Return [x, y] of the center of cell containing provided text 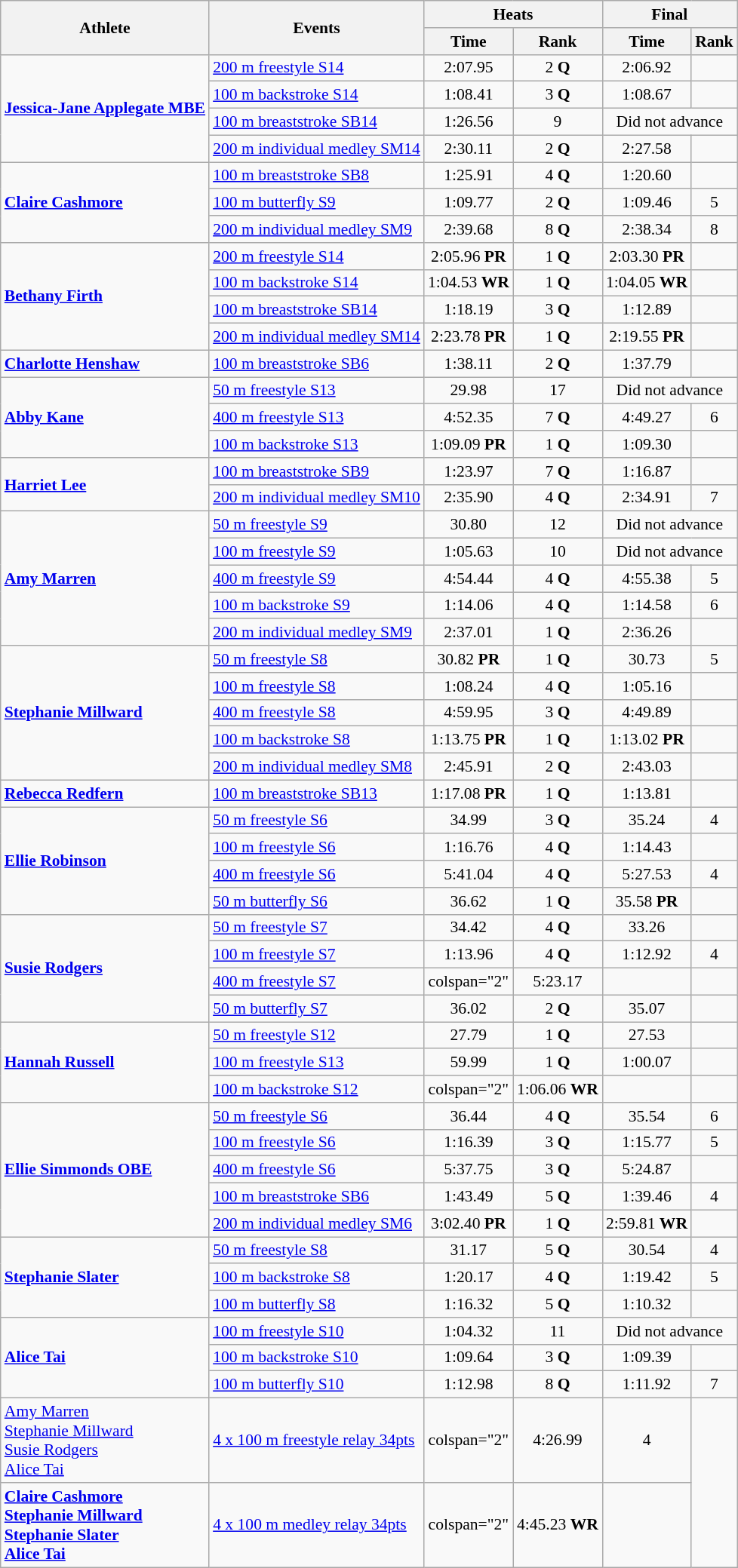
1:14.58 [647, 606]
36.62 [469, 901]
Amy Marren [105, 578]
100 m freestyle S13 [317, 1063]
1:43.49 [469, 1197]
33.26 [647, 928]
9 [558, 122]
1:09.39 [647, 1358]
2:06.92 [647, 68]
1:09.64 [469, 1358]
30.73 [647, 659]
1:08.41 [469, 95]
11 [558, 1331]
17 [558, 391]
1:16.87 [647, 471]
31.17 [469, 1250]
Hannah Russell [105, 1062]
1:05.16 [647, 686]
100 m breaststroke SB8 [317, 176]
4:49.89 [647, 713]
34.99 [469, 821]
4:52.35 [469, 418]
50 m freestyle S9 [317, 525]
2:03.30 PR [647, 256]
1:13.75 PR [469, 740]
Harriet Lee [105, 484]
1:09.77 [469, 203]
34.42 [469, 928]
1:20.17 [469, 1278]
100 m backstroke S10 [317, 1358]
1:12.98 [469, 1385]
Events [317, 27]
2:07.95 [469, 68]
10 [558, 552]
1:10.32 [647, 1304]
100 m freestyle S10 [317, 1331]
1:13.96 [469, 955]
5:27.53 [647, 874]
1:16.32 [469, 1304]
100 m butterfly S9 [317, 203]
1:37.79 [647, 364]
4 x 100 m medley relay 34pts [317, 1525]
3:02.40 PR [469, 1223]
36.44 [469, 1116]
1:04.32 [469, 1331]
100 m butterfly S10 [317, 1385]
2:43.03 [647, 767]
5:23.17 [558, 982]
2:30.11 [469, 149]
1:09.30 [647, 444]
2:27.58 [647, 149]
200 m individual medley SM6 [317, 1223]
1:16.76 [469, 848]
1:14.43 [647, 848]
400 m freestyle S13 [317, 418]
1:06.06 WR [558, 1089]
1:19.42 [647, 1278]
1:12.89 [647, 310]
Susie Rodgers [105, 968]
12 [558, 525]
2:34.91 [647, 498]
1:23.97 [469, 471]
35.07 [647, 1008]
100 m backstroke S13 [317, 444]
1:13.81 [647, 793]
400 m freestyle S9 [317, 578]
Amy MarrenStephanie MillwardSusie RodgersAlice Tai [105, 1441]
Alice Tai [105, 1358]
2:39.68 [469, 229]
30.54 [647, 1250]
2:35.90 [469, 498]
100 m backstroke S9 [317, 606]
50 m freestyle S12 [317, 1036]
35.54 [647, 1116]
2:59.81 WR [647, 1223]
1:12.92 [647, 955]
2:19.55 PR [647, 337]
1:18.19 [469, 310]
200 m individual medley SM8 [317, 767]
2:37.01 [469, 633]
30.80 [469, 525]
4:59.95 [469, 713]
200 m individual medley SM10 [317, 498]
1:16.39 [469, 1143]
1:20.60 [647, 176]
Ellie Simmonds OBE [105, 1170]
50 m butterfly S6 [317, 901]
4:54.44 [469, 578]
2:38.34 [647, 229]
1:05.63 [469, 552]
36.02 [469, 1008]
1:13.02 PR [647, 740]
1:00.07 [647, 1063]
1:26.56 [469, 122]
100 m backstroke S12 [317, 1089]
400 m freestyle S7 [317, 982]
Charlotte Henshaw [105, 364]
30.82 PR [469, 659]
29.98 [469, 391]
400 m freestyle S8 [317, 713]
Ellie Robinson [105, 861]
1:15.77 [647, 1143]
1:38.11 [469, 364]
4:55.38 [647, 578]
2:23.78 PR [469, 337]
5:41.04 [469, 874]
100 m breaststroke SB9 [317, 471]
2:45.91 [469, 767]
35.24 [647, 821]
100 m freestyle S7 [317, 955]
1:08.67 [647, 95]
50 m freestyle S7 [317, 928]
Stephanie Slater [105, 1278]
1:39.46 [647, 1197]
Jessica-Jane Applegate MBE [105, 108]
8 [714, 229]
Abby Kane [105, 418]
50 m freestyle S13 [317, 391]
2:36.26 [647, 633]
1:14.06 [469, 606]
1:08.24 [469, 686]
100 m breaststroke SB13 [317, 793]
2:05.96 PR [469, 256]
4:26.99 [558, 1441]
59.99 [469, 1063]
4 x 100 m freestyle relay 34pts [317, 1441]
100 m freestyle S8 [317, 686]
4:49.27 [647, 418]
Bethany Firth [105, 296]
35.58 PR [647, 901]
1:04.05 WR [647, 283]
1:17.08 PR [469, 793]
1:25.91 [469, 176]
100 m freestyle S9 [317, 552]
1:09.46 [647, 203]
Heats [513, 14]
27.53 [647, 1036]
4:45.23 WR [558, 1525]
27.79 [469, 1036]
1:09.09 PR [469, 444]
100 m butterfly S8 [317, 1304]
Claire Cashmore [105, 202]
Stephanie Millward [105, 713]
Final [670, 14]
5:24.87 [647, 1170]
Athlete [105, 27]
50 m butterfly S7 [317, 1008]
Claire CashmoreStephanie MillwardStephanie SlaterAlice Tai [105, 1525]
Rebecca Redfern [105, 793]
1:11.92 [647, 1385]
1:04.53 WR [469, 283]
5:37.75 [469, 1170]
